Detect which cell encompasses the target text, then output its (x, y) center coordinate. 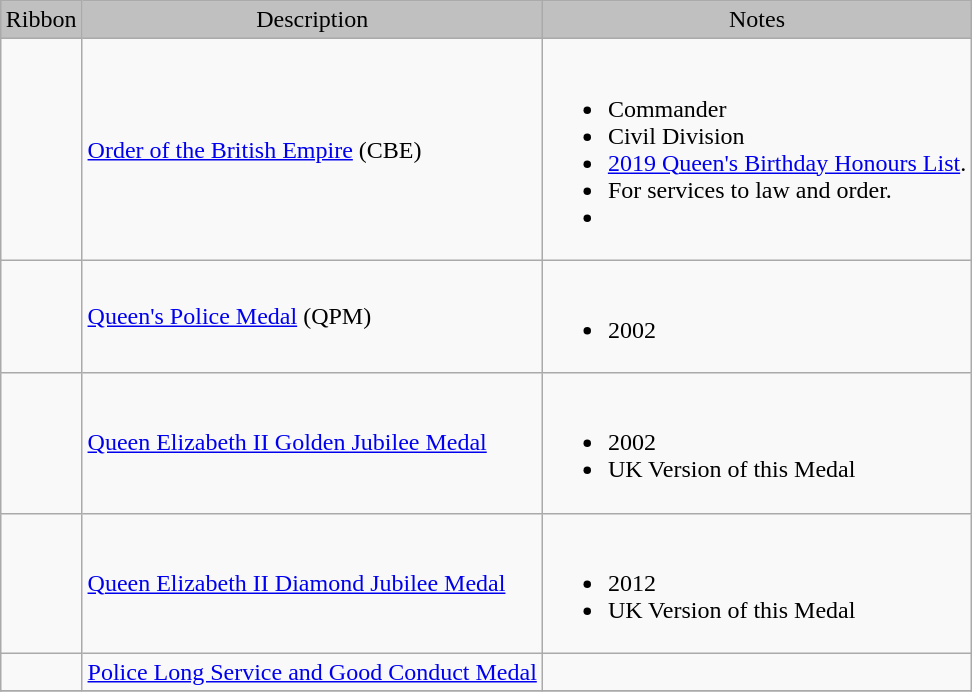
2012UK Version of this Medal (756, 583)
Queen Elizabeth II Golden Jubilee Medal (312, 443)
Ribbon (41, 20)
2002UK Version of this Medal (756, 443)
Queen Elizabeth II Diamond Jubilee Medal (312, 583)
Queen's Police Medal (QPM) (312, 316)
Description (312, 20)
Police Long Service and Good Conduct Medal (312, 672)
2002 (756, 316)
CommanderCivil Division2019 Queen's Birthday Honours List.For services to law and order. (756, 150)
Order of the British Empire (CBE) (312, 150)
Notes (756, 20)
